Return the (X, Y) coordinate for the center point of the cell that contains the specified text.  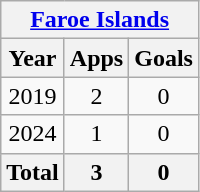
3 (96, 172)
1 (96, 134)
Year (33, 58)
Apps (96, 58)
2 (96, 96)
2024 (33, 134)
2019 (33, 96)
Goals (164, 58)
Total (33, 172)
Faroe Islands (100, 20)
